Search for the cell housing the specified text and yield its (x, y) center coordinate. 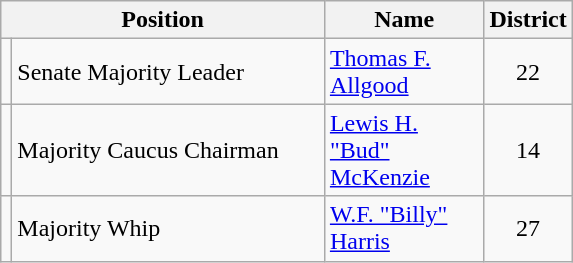
Name (404, 20)
Majority Whip (168, 228)
W.F. "Billy" Harris (404, 228)
Thomas F. Allgood (404, 72)
Lewis H. "Bud" McKenzie (404, 150)
Majority Caucus Chairman (168, 150)
Senate Majority Leader (168, 72)
22 (528, 72)
Position (163, 20)
14 (528, 150)
District (528, 20)
27 (528, 228)
